Capture the cell that displays the provided text and extract its (x, y) central coordinate. 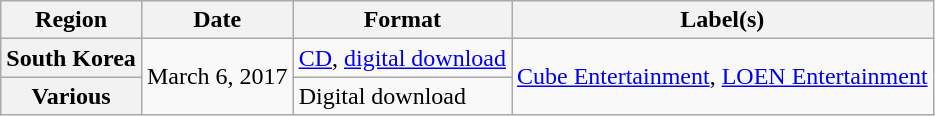
Cube Entertainment, LOEN Entertainment (723, 77)
CD, digital download (402, 58)
Various (72, 96)
Region (72, 20)
Format (402, 20)
March 6, 2017 (217, 77)
South Korea (72, 58)
Date (217, 20)
Label(s) (723, 20)
Digital download (402, 96)
